Identify which cell holds the provided text, then report its (X, Y) central coordinate. 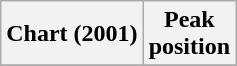
Chart (2001) (72, 34)
Peakposition (189, 34)
